Detect which cell encompasses the target text, then output its [X, Y] center coordinate. 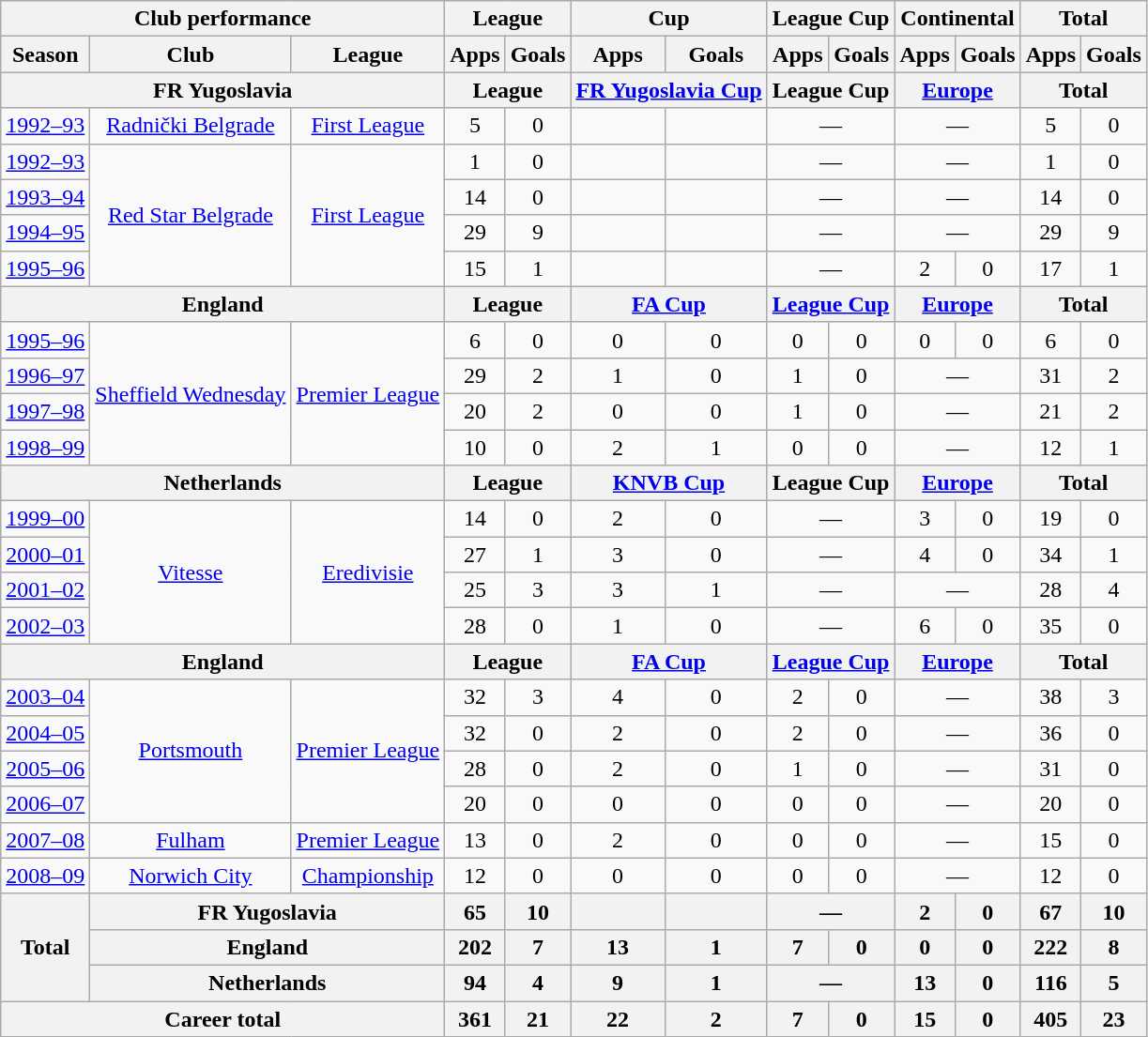
1996–97 [45, 375]
Season [45, 54]
361 [475, 1018]
65 [475, 911]
2007–08 [45, 840]
27 [475, 555]
116 [1050, 983]
Eredivisie [368, 572]
Club [191, 54]
Club performance [223, 19]
2004–05 [45, 733]
Fulham [191, 840]
2006–07 [45, 804]
67 [1050, 911]
Vitesse [191, 572]
Sheffield Wednesday [191, 393]
2003–04 [45, 697]
36 [1050, 733]
38 [1050, 697]
34 [1050, 555]
17 [1050, 268]
Radnički Belgrade [191, 126]
Cup [668, 19]
1998–99 [45, 448]
2001–02 [45, 590]
25 [475, 590]
222 [1050, 947]
Championship [368, 876]
19 [1050, 519]
202 [475, 947]
1994–95 [45, 233]
22 [618, 1018]
Red Star Belgrade [191, 215]
Norwich City [191, 876]
Continental [957, 19]
2005–06 [45, 769]
1993–94 [45, 197]
2000–01 [45, 555]
Career total [223, 1018]
405 [1050, 1018]
2002–03 [45, 626]
35 [1050, 626]
FR Yugoslavia Cup [668, 90]
1999–00 [45, 519]
Portsmouth [191, 751]
2008–09 [45, 876]
8 [1114, 947]
23 [1114, 1018]
94 [475, 983]
KNVB Cup [668, 483]
1997–98 [45, 411]
